Capture the cell that displays the provided text and extract its (X, Y) central coordinate. 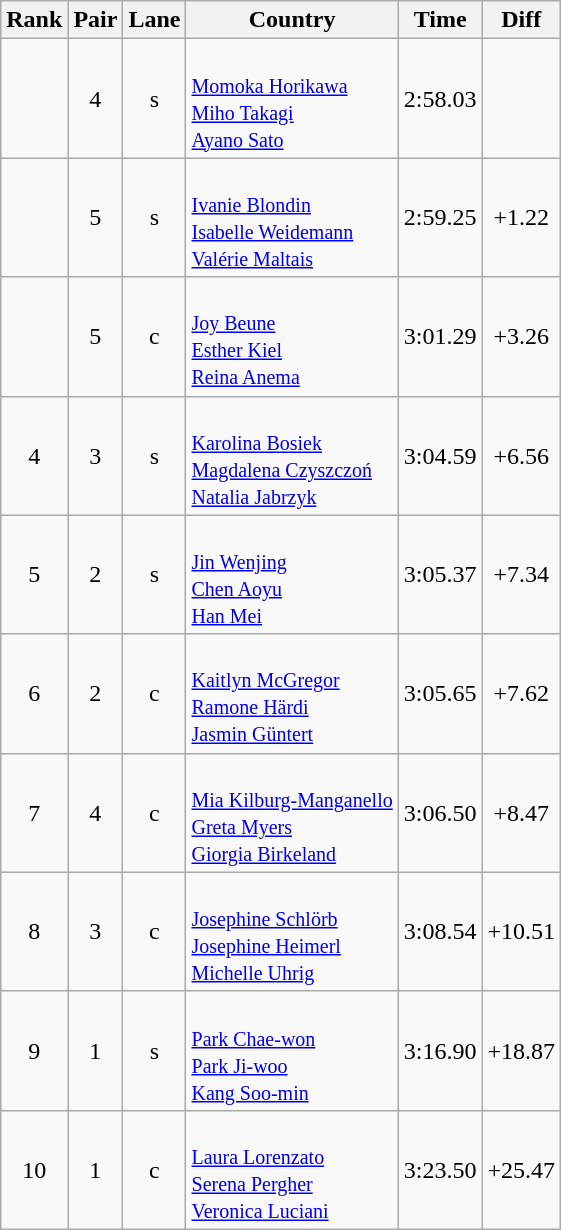
3:06.50 (440, 812)
2:59.25 (440, 218)
3:23.50 (440, 1170)
+18.87 (522, 1050)
10 (34, 1170)
Pair (96, 20)
Diff (522, 20)
2:58.03 (440, 98)
Ivanie BlondinIsabelle WeidemannValérie Maltais (292, 218)
+10.51 (522, 932)
+6.56 (522, 456)
Mia Kilburg-ManganelloGreta MyersGiorgia Birkeland (292, 812)
+1.22 (522, 218)
9 (34, 1050)
3:04.59 (440, 456)
Laura LorenzatoSerena PergherVeronica Luciani (292, 1170)
3:08.54 (440, 932)
+3.26 (522, 336)
3:05.37 (440, 574)
8 (34, 932)
Country (292, 20)
+8.47 (522, 812)
3:05.65 (440, 694)
+7.62 (522, 694)
+25.47 (522, 1170)
Park Chae-wonPark Ji-wooKang Soo-min (292, 1050)
3:01.29 (440, 336)
Joy BeuneEsther KielReina Anema (292, 336)
6 (34, 694)
Lane (154, 20)
Karolina BosiekMagdalena CzyszczońNatalia Jabrzyk (292, 456)
Kaitlyn McGregorRamone HärdiJasmin Güntert (292, 694)
Jin WenjingChen AoyuHan Mei (292, 574)
3:16.90 (440, 1050)
Josephine SchlörbJosephine HeimerlMichelle Uhrig (292, 932)
Time (440, 20)
7 (34, 812)
+7.34 (522, 574)
Momoka HorikawaMiho TakagiAyano Sato (292, 98)
Rank (34, 20)
